Provide the [x, y] coordinate of the cell's center where the given text is located.  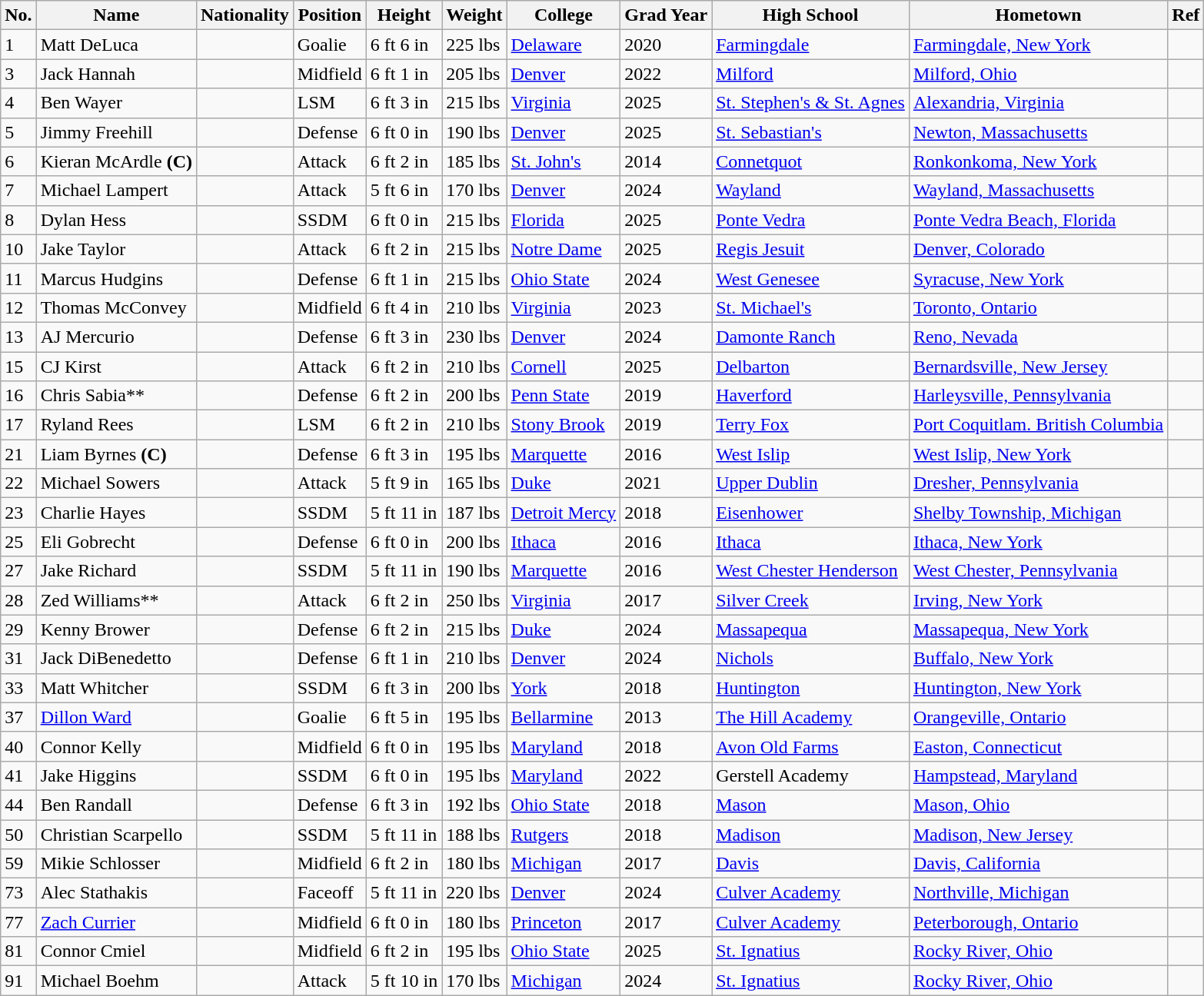
Zach Currier [116, 922]
Madison [810, 834]
Zed Williams** [116, 600]
Height [404, 15]
Ponte Vedra Beach, Florida [1038, 220]
College [564, 15]
230 lbs [474, 337]
Jack DiBenedetto [116, 659]
5 [18, 132]
Chris Sabia** [116, 396]
59 [18, 864]
44 [18, 805]
Northville, Michigan [1038, 893]
Detroit Mercy [564, 513]
Farmingdale, New York [1038, 45]
Ryland Rees [116, 425]
Cornell [564, 367]
5 ft 10 in [404, 981]
10 [18, 249]
225 lbs [474, 45]
6 ft 6 in [404, 45]
Ronkonkoma, New York [1038, 161]
Nichols [810, 659]
Christian Scarpello [116, 834]
Easton, Connecticut [1038, 746]
40 [18, 746]
Huntington [810, 688]
250 lbs [474, 600]
Terry Fox [810, 425]
Davis, California [1038, 864]
2023 [666, 307]
St. Michael's [810, 307]
165 lbs [474, 483]
25 [18, 542]
Mason [810, 805]
41 [18, 775]
Eli Gobrecht [116, 542]
Port Coquitlam. British Columbia [1038, 425]
5 ft 6 in [404, 191]
Jake Higgins [116, 775]
Bellarmine [564, 717]
Mikie Schlosser [116, 864]
Michael Sowers [116, 483]
Davis [810, 864]
AJ Mercurio [116, 337]
Damonte Ranch [810, 337]
West Islip [810, 454]
Denver, Colorado [1038, 249]
Marcus Hudgins [116, 278]
Florida [564, 220]
Matt DeLuca [116, 45]
6 ft 4 in [404, 307]
Avon Old Farms [810, 746]
50 [18, 834]
Massapequa, New York [1038, 629]
8 [18, 220]
Ben Randall [116, 805]
205 lbs [474, 74]
Connor Kelly [116, 746]
7 [18, 191]
Grad Year [666, 15]
Wayland [810, 191]
Weight [474, 15]
Jimmy Freehill [116, 132]
Syracuse, New York [1038, 278]
Rutgers [564, 834]
Nationality [244, 15]
Upper Dublin [810, 483]
West Genesee [810, 278]
Dylan Hess [116, 220]
Dresher, Pennsylvania [1038, 483]
Haverford [810, 396]
Penn State [564, 396]
Massapequa [810, 629]
Milford, Ohio [1038, 74]
Position [329, 15]
2014 [666, 161]
Name [116, 15]
Eisenhower [810, 513]
4 [18, 103]
Dillon Ward [116, 717]
Milford [810, 74]
Ponte Vedra [810, 220]
York [564, 688]
Stony Brook [564, 425]
Alexandria, Virginia [1038, 103]
2013 [666, 717]
Charlie Hayes [116, 513]
15 [18, 367]
220 lbs [474, 893]
22 [18, 483]
St. Stephen's & St. Agnes [810, 103]
Matt Whitcher [116, 688]
CJ Kirst [116, 367]
2020 [666, 45]
Shelby Township, Michigan [1038, 513]
Jack Hannah [116, 74]
High School [810, 15]
Jake Taylor [116, 249]
188 lbs [474, 834]
13 [18, 337]
Delbarton [810, 367]
Notre Dame [564, 249]
Kieran McArdle (C) [116, 161]
Ben Wayer [116, 103]
Harleysville, Pennsylvania [1038, 396]
23 [18, 513]
Reno, Nevada [1038, 337]
Jake Richard [116, 571]
West Islip, New York [1038, 454]
5 ft 9 in [404, 483]
28 [18, 600]
West Chester, Pennsylvania [1038, 571]
Peterborough, Ontario [1038, 922]
Princeton [564, 922]
Hampstead, Maryland [1038, 775]
33 [18, 688]
St. Sebastian's [810, 132]
29 [18, 629]
Hometown [1038, 15]
Liam Byrnes (C) [116, 454]
6 ft 5 in [404, 717]
Michael Lampert [116, 191]
Delaware [564, 45]
192 lbs [474, 805]
Michael Boehm [116, 981]
1 [18, 45]
77 [18, 922]
No. [18, 15]
16 [18, 396]
31 [18, 659]
2021 [666, 483]
3 [18, 74]
91 [18, 981]
Regis Jesuit [810, 249]
Orangeville, Ontario [1038, 717]
6 [18, 161]
Alec Stathakis [116, 893]
Ref [1186, 15]
Irving, New York [1038, 600]
81 [18, 951]
21 [18, 454]
Madison, New Jersey [1038, 834]
73 [18, 893]
Toronto, Ontario [1038, 307]
Farmingdale [810, 45]
17 [18, 425]
Newton, Massachusetts [1038, 132]
The Hill Academy [810, 717]
Connetquot [810, 161]
37 [18, 717]
187 lbs [474, 513]
185 lbs [474, 161]
Silver Creek [810, 600]
Buffalo, New York [1038, 659]
12 [18, 307]
West Chester Henderson [810, 571]
11 [18, 278]
Thomas McConvey [116, 307]
Bernardsville, New Jersey [1038, 367]
Kenny Brower [116, 629]
Ithaca, New York [1038, 542]
St. John's [564, 161]
Mason, Ohio [1038, 805]
Wayland, Massachusetts [1038, 191]
Huntington, New York [1038, 688]
27 [18, 571]
Gerstell Academy [810, 775]
Faceoff [329, 893]
Connor Cmiel [116, 951]
